Output the (x, y) coordinate of the center of the cell containing the given text.  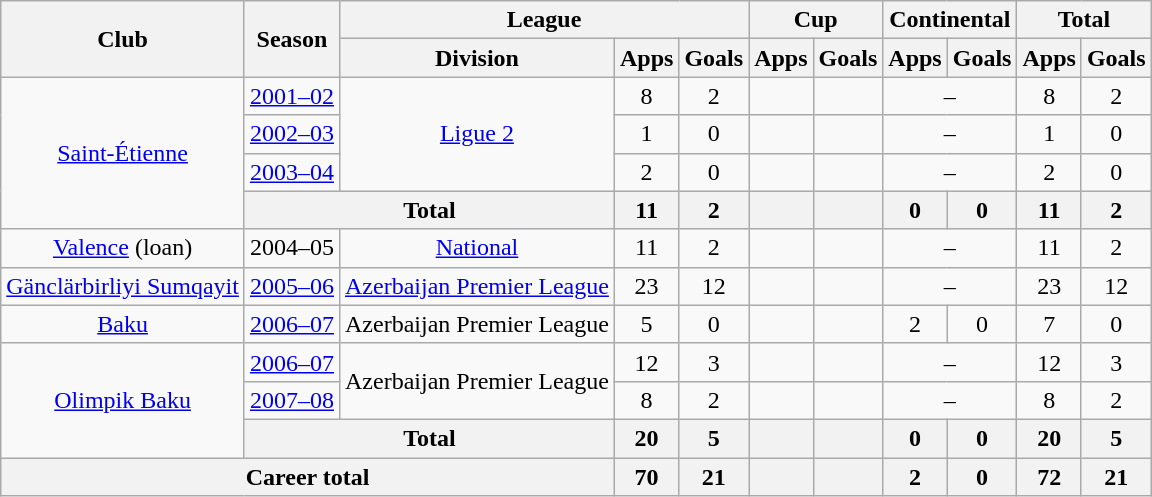
Olimpik Baku (123, 400)
Gänclärbirliyi Sumqayit (123, 286)
70 (646, 477)
League (544, 20)
Cup (816, 20)
72 (1049, 477)
2005–06 (292, 286)
2003–04 (292, 172)
7 (1049, 324)
2004–05 (292, 248)
Valence (loan) (123, 248)
Season (292, 39)
2007–08 (292, 400)
Baku (123, 324)
2001–02 (292, 96)
National (476, 248)
2002–03 (292, 134)
Career total (308, 477)
Ligue 2 (476, 134)
Saint-Étienne (123, 153)
Continental (950, 20)
Division (476, 58)
Club (123, 39)
